Locate the cell with the specified text and output its [x, y] center coordinate. 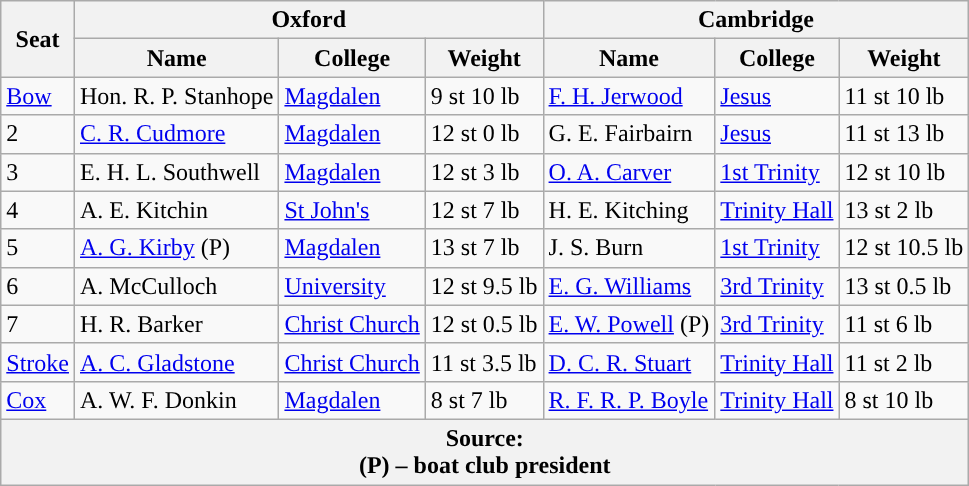
Oxford [308, 20]
Seat [38, 39]
7 [38, 324]
Hon. R. P. Stanhope [176, 96]
Cambridge [756, 20]
8 st 7 lb [484, 400]
11 st 13 lb [904, 134]
E. H. L. Southwell [176, 172]
O. A. Carver [629, 172]
Stroke [38, 362]
E. W. Powell (P) [629, 324]
J. S. Burn [629, 248]
13 st 7 lb [484, 248]
E. G. Williams [629, 286]
A. McCulloch [176, 286]
H. E. Kitching [629, 210]
6 [38, 286]
2 [38, 134]
3 [38, 172]
8 st 10 lb [904, 400]
12 st 9.5 lb [484, 286]
13 st 0.5 lb [904, 286]
F. H. Jerwood [629, 96]
Source:(P) – boat club president [485, 452]
C. R. Cudmore [176, 134]
11 st 6 lb [904, 324]
Bow [38, 96]
Cox [38, 400]
12 st 7 lb [484, 210]
12 st 0 lb [484, 134]
H. R. Barker [176, 324]
13 st 2 lb [904, 210]
D. C. R. Stuart [629, 362]
12 st 10 lb [904, 172]
12 st 0.5 lb [484, 324]
St John's [352, 210]
A. C. Gladstone [176, 362]
11 st 3.5 lb [484, 362]
4 [38, 210]
9 st 10 lb [484, 96]
11 st 10 lb [904, 96]
5 [38, 248]
12 st 3 lb [484, 172]
11 st 2 lb [904, 362]
A. W. F. Donkin [176, 400]
R. F. R. P. Boyle [629, 400]
University [352, 286]
A. E. Kitchin [176, 210]
12 st 10.5 lb [904, 248]
G. E. Fairbairn [629, 134]
A. G. Kirby (P) [176, 248]
